For the text-containing cell, return its midpoint in [X, Y] coordinate format. 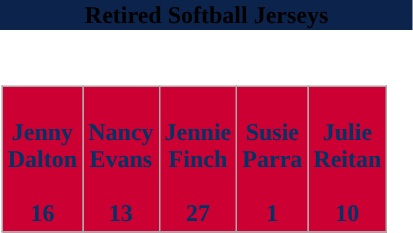
JulieReitan10 [348, 159]
NancyEvans13 [121, 159]
SusieParra1 [272, 159]
JennyDalton16 [42, 159]
Retired Softball Jerseys [206, 15]
JennieFinch27 [198, 159]
